Search for the cell housing the specified text and yield its [x, y] center coordinate. 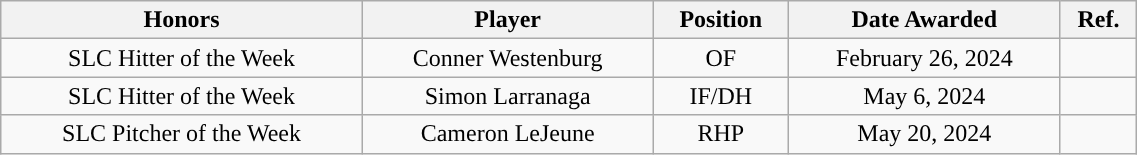
RHP [721, 134]
May 6, 2024 [925, 96]
Ref. [1098, 20]
Date Awarded [925, 20]
OF [721, 58]
SLC Pitcher of the Week [182, 134]
Position [721, 20]
Simon Larranaga [508, 96]
May 20, 2024 [925, 134]
February 26, 2024 [925, 58]
IF/DH [721, 96]
Player [508, 20]
Conner Westenburg [508, 58]
Honors [182, 20]
Cameron LeJeune [508, 134]
